Provide the [x, y] coordinate of the cell's center where the given text is located.  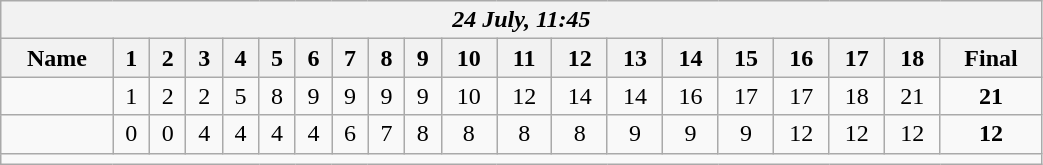
Name [57, 58]
15 [746, 58]
24 July, 11:45 [522, 20]
Final [991, 58]
11 [524, 58]
3 [204, 58]
13 [634, 58]
